For the text-containing cell, return its midpoint in [X, Y] coordinate format. 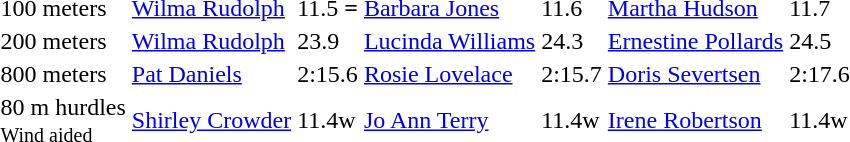
Ernestine Pollards [695, 41]
2:15.7 [572, 74]
Pat Daniels [211, 74]
2:15.6 [328, 74]
Doris Severtsen [695, 74]
24.3 [572, 41]
Lucinda Williams [449, 41]
Rosie Lovelace [449, 74]
23.9 [328, 41]
Wilma Rudolph [211, 41]
